Capture the cell that displays the provided text and extract its [x, y] central coordinate. 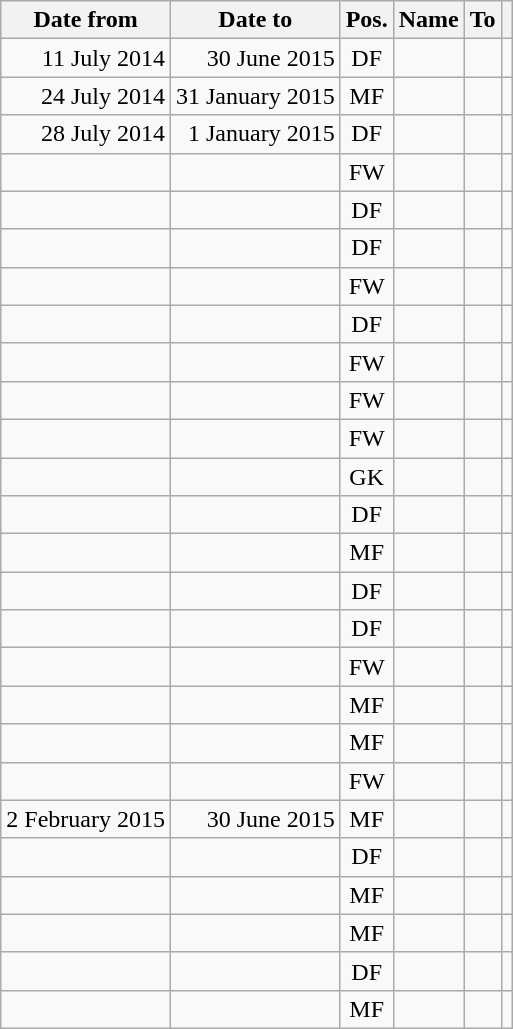
24 July 2014 [86, 96]
31 January 2015 [255, 96]
To [482, 20]
Name [428, 20]
Date to [255, 20]
GK [366, 477]
28 July 2014 [86, 134]
1 January 2015 [255, 134]
11 July 2014 [86, 58]
Date from [86, 20]
2 February 2015 [86, 819]
Pos. [366, 20]
